Output the (X, Y) coordinate of the center of the cell containing the given text.  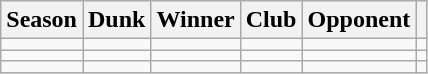
Club (271, 20)
Winner (196, 20)
Season (42, 20)
Opponent (359, 20)
Dunk (116, 20)
